Pinpoint the cell where the given text exists, returning its [x, y] midpoint coordinate. 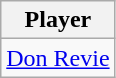
Don Revie [58, 58]
Player [58, 20]
